Return (X, Y) of the center of cell containing provided text 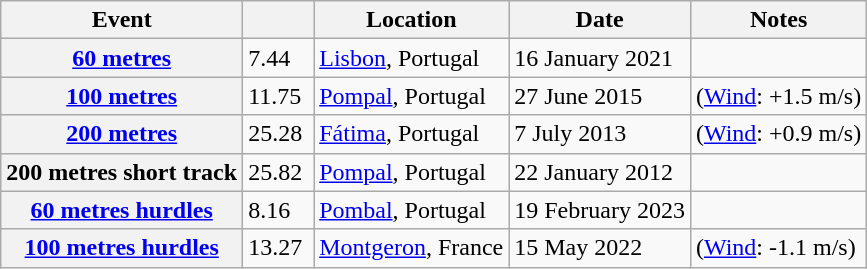
Location (412, 20)
7 July 2013 (600, 134)
Date (600, 20)
(Wind: -1.1 m/s) (778, 248)
60 metres (122, 58)
100 metres (122, 96)
15 May 2022 (600, 248)
(Wind: +1.5 m/s) (778, 96)
11.75 (278, 96)
200 metres short track (122, 172)
Event (122, 20)
(Wind: +0.9 m/s) (778, 134)
13.27 (278, 248)
200 metres (122, 134)
22 January 2012 (600, 172)
27 June 2015 (600, 96)
100 metres hurdles (122, 248)
Lisbon, Portugal (412, 58)
60 metres hurdles (122, 210)
19 February 2023 (600, 210)
16 January 2021 (600, 58)
25.28 (278, 134)
7.44 (278, 58)
Montgeron, France (412, 248)
8.16 (278, 210)
Pombal, Portugal (412, 210)
25.82 (278, 172)
Notes (778, 20)
Fátima, Portugal (412, 134)
